For the text-containing cell, return its midpoint in [X, Y] coordinate format. 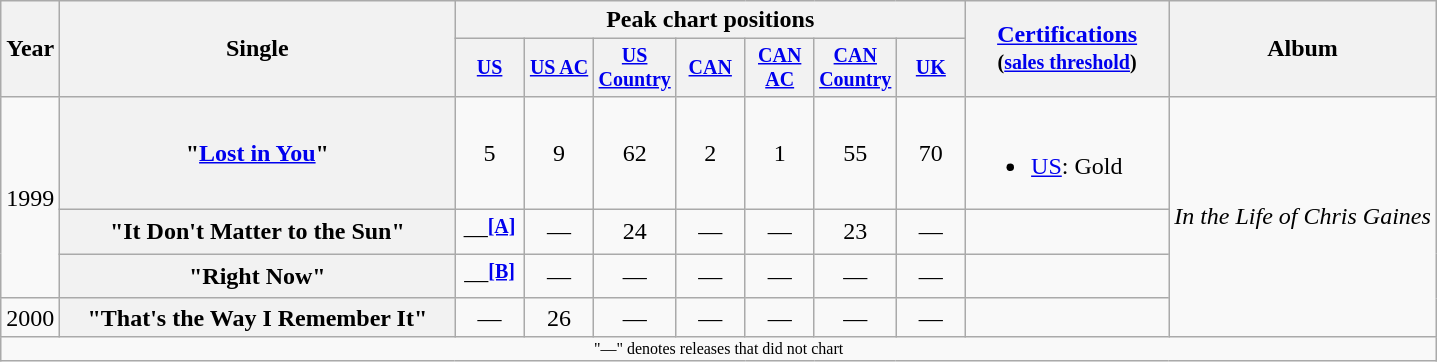
23 [855, 232]
2000 [30, 317]
Peak chart positions [710, 20]
US: Gold [1068, 152]
—[B] [490, 276]
—[A] [490, 232]
Single [258, 49]
62 [635, 152]
70 [930, 152]
CAN [710, 68]
24 [635, 232]
CAN AC [780, 68]
CAN Country [855, 68]
2 [710, 152]
Certifications(sales threshold) [1068, 49]
US Country [635, 68]
"Right Now" [258, 276]
"That's the Way I Remember It" [258, 317]
9 [558, 152]
In the Life of Chris Gaines [1303, 216]
US AC [558, 68]
26 [558, 317]
Album [1303, 49]
55 [855, 152]
5 [490, 152]
UK [930, 68]
"—" denotes releases that did not chart [719, 349]
US [490, 68]
1999 [30, 197]
"Lost in You" [258, 152]
1 [780, 152]
Year [30, 49]
"It Don't Matter to the Sun" [258, 232]
